From the cell containing the given text, extract its center point as (X, Y) coordinate. 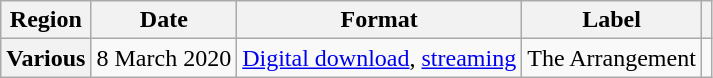
Date (164, 20)
The Arrangement (612, 58)
Label (612, 20)
Format (380, 20)
Digital download, streaming (380, 58)
Various (46, 58)
8 March 2020 (164, 58)
Region (46, 20)
